Extract the [x, y] coordinate from the center of the cell holding the provided text.  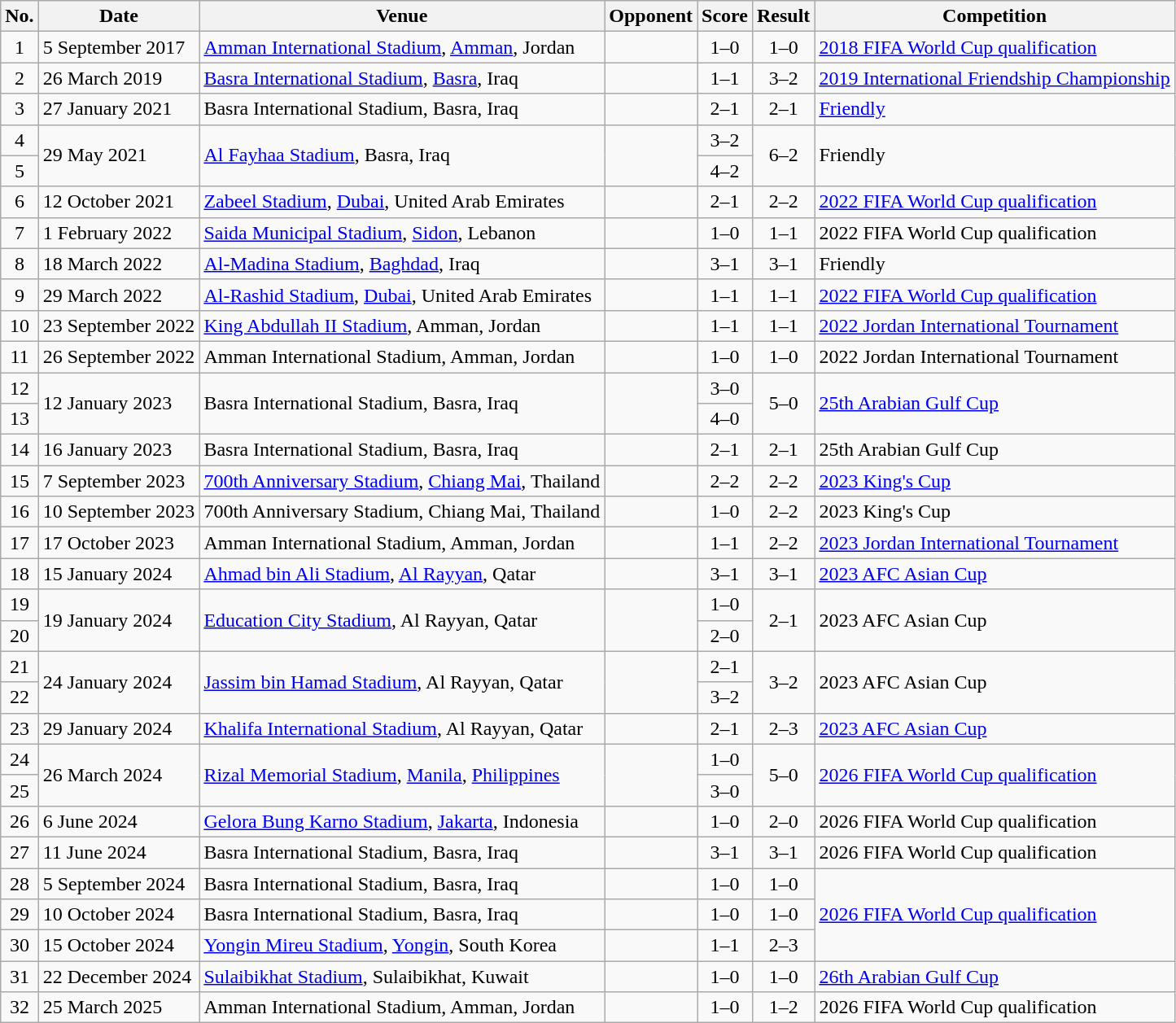
30 [20, 946]
15 [20, 481]
31 [20, 977]
2023 Jordan International Tournament [995, 543]
Al-Madina Stadium, Baghdad, Iraq [402, 264]
5 September 2024 [119, 883]
24 [20, 759]
27 [20, 852]
5 [20, 171]
3 [20, 109]
Education City Stadium, Al Rayyan, Qatar [402, 620]
King Abdullah II Stadium, Amman, Jordan [402, 326]
22 December 2024 [119, 977]
17 October 2023 [119, 543]
27 January 2021 [119, 109]
Gelora Bung Karno Stadium, Jakarta, Indonesia [402, 821]
21 [20, 667]
1 [20, 47]
Al Fayhaa Stadium, Basra, Iraq [402, 155]
Al-Rashid Stadium, Dubai, United Arab Emirates [402, 295]
5 September 2017 [119, 47]
20 [20, 636]
28 [20, 883]
6–2 [783, 155]
10 October 2024 [119, 915]
15 October 2024 [119, 946]
14 [20, 450]
6 June 2024 [119, 821]
Opponent [651, 16]
7 September 2023 [119, 481]
25 March 2025 [119, 1008]
Score [725, 16]
19 [20, 605]
4–2 [725, 171]
29 March 2022 [119, 295]
26 March 2019 [119, 78]
Jassim bin Hamad Stadium, Al Rayyan, Qatar [402, 682]
11 [20, 356]
16 [20, 512]
Result [783, 16]
Rizal Memorial Stadium, Manila, Philippines [402, 775]
32 [20, 1008]
23 September 2022 [119, 326]
13 [20, 419]
22 [20, 697]
29 [20, 915]
Saida Municipal Stadium, Sidon, Lebanon [402, 233]
18 March 2022 [119, 264]
10 September 2023 [119, 512]
23 [20, 728]
Khalifa International Stadium, Al Rayyan, Qatar [402, 728]
16 January 2023 [119, 450]
Zabeel Stadium, Dubai, United Arab Emirates [402, 202]
26th Arabian Gulf Cup [995, 977]
25 [20, 790]
8 [20, 264]
Competition [995, 16]
Yongin Mireu Stadium, Yongin, South Korea [402, 946]
12 October 2021 [119, 202]
18 [20, 574]
2 [20, 78]
Ahmad bin Ali Stadium, Al Rayyan, Qatar [402, 574]
11 June 2024 [119, 852]
19 January 2024 [119, 620]
Sulaibikhat Stadium, Sulaibikhat, Kuwait [402, 977]
2019 International Friendship Championship [995, 78]
1–2 [783, 1008]
15 January 2024 [119, 574]
2018 FIFA World Cup qualification [995, 47]
7 [20, 233]
26 March 2024 [119, 775]
4–0 [725, 419]
10 [20, 326]
Date [119, 16]
Venue [402, 16]
26 [20, 821]
29 May 2021 [119, 155]
12 [20, 388]
4 [20, 140]
26 September 2022 [119, 356]
1 February 2022 [119, 233]
6 [20, 202]
29 January 2024 [119, 728]
24 January 2024 [119, 682]
9 [20, 295]
No. [20, 16]
12 January 2023 [119, 404]
17 [20, 543]
